Locate the cell with the specified text and output its (x, y) center coordinate. 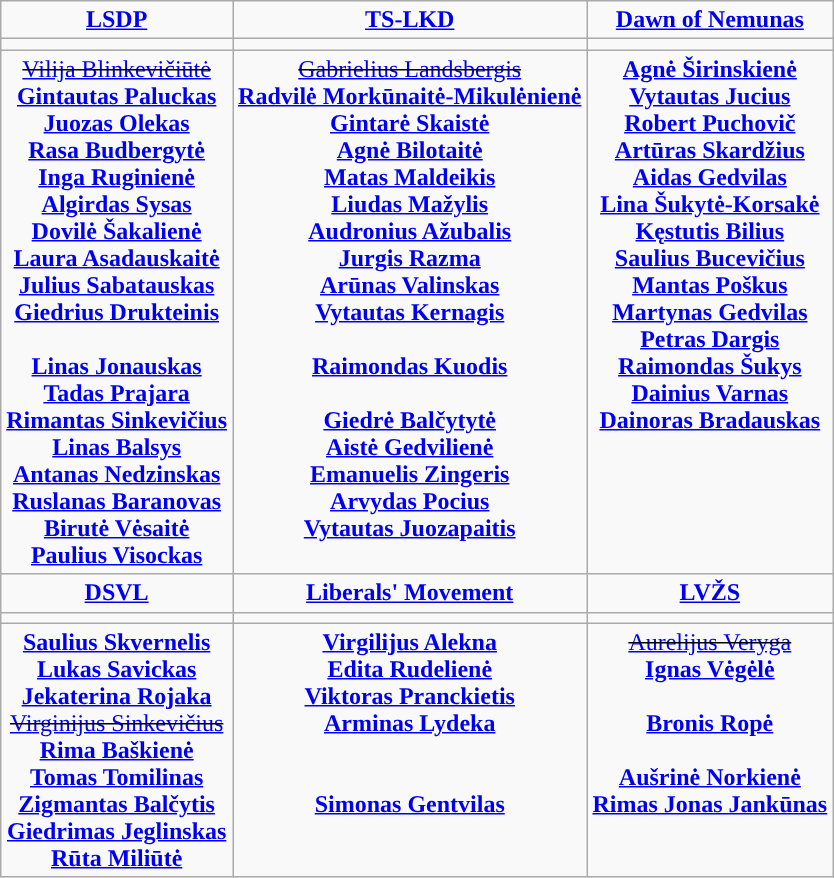
LSDP (117, 20)
Virgilijus AleknaEdita RudelienėViktoras PranckietisArminas LydekaSimonas Gentvilas (410, 750)
Saulius SkvernelisLukas SavickasJekaterina RojakaVirginijus SinkevičiusRima BaškienėTomas TomilinasZigmantas BalčytisGiedrimas JeglinskasRūta Miliūtė (117, 750)
DSVL (117, 593)
LVŽS (710, 593)
TS-LKD (410, 20)
Liberals' Movement (410, 593)
Aurelijus VerygaIgnas VėgėlėBronis RopėAušrinė NorkienėRimas Jonas Jankūnas (710, 750)
Dawn of Nemunas (710, 20)
